Return the (X, Y) coordinate for the center point of the cell that contains the specified text.  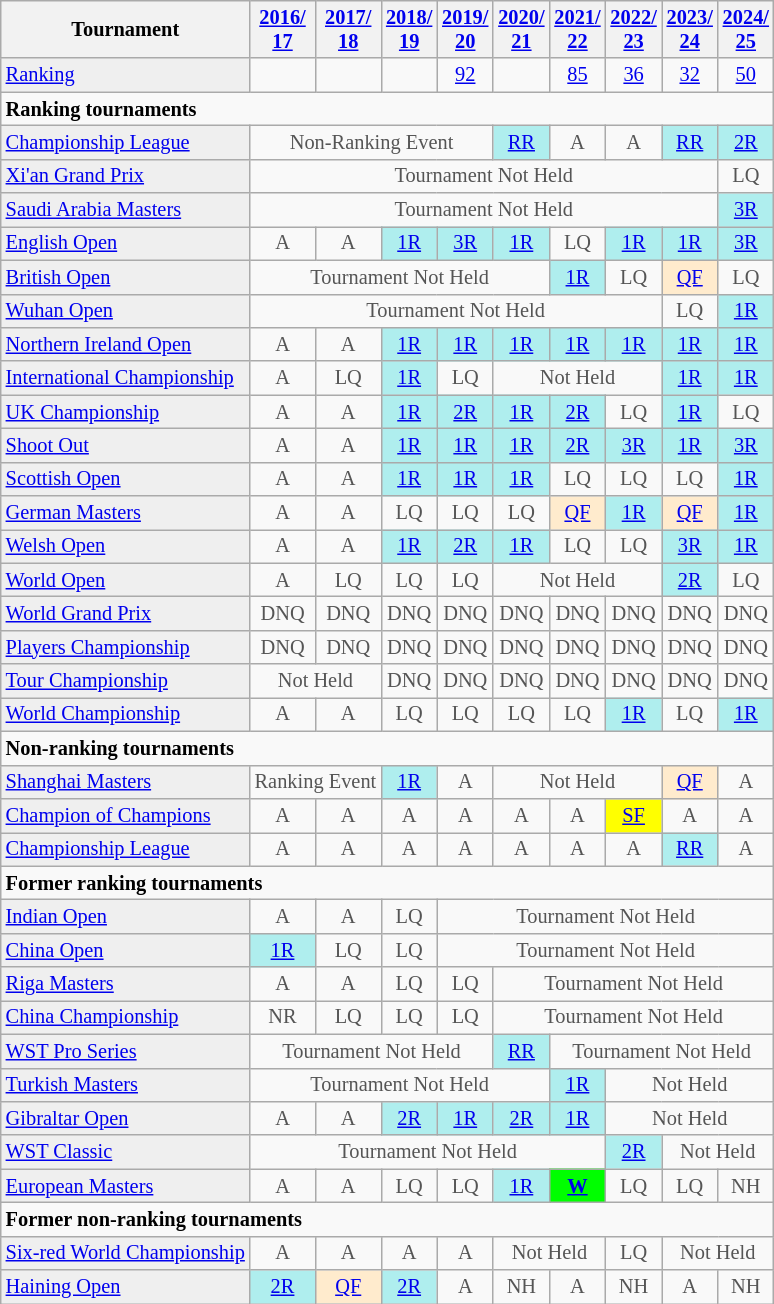
Ranking tournaments (388, 109)
European Masters (126, 1186)
Non-ranking tournaments (388, 748)
50 (746, 75)
2023/24 (690, 29)
International Championship (126, 378)
Scottish Open (126, 479)
Non-Ranking Event (372, 142)
SF (634, 815)
Indian Open (126, 916)
2024/25 (746, 29)
36 (634, 75)
China Championship (126, 1017)
British Open (126, 277)
85 (577, 75)
WST Pro Series (126, 1051)
Former ranking tournaments (388, 883)
English Open (126, 243)
Wuhan Open (126, 311)
Players Championship (126, 647)
WST Classic (126, 1152)
Gibraltar Open (126, 1118)
Former non-ranking tournaments (388, 1219)
2022/23 (634, 29)
Welsh Open (126, 546)
Turkish Masters (126, 1085)
W (577, 1186)
2018/19 (409, 29)
NR (283, 1017)
2019/20 (465, 29)
Tour Championship (126, 681)
Six-red World Championship (126, 1253)
German Masters (126, 513)
Shoot Out (126, 445)
Ranking Event (316, 782)
Ranking (126, 75)
Tournament (126, 29)
Northern Ireland Open (126, 344)
Saudi Arabia Masters (126, 210)
Riga Masters (126, 984)
2016/17 (283, 29)
China Open (126, 950)
2020/21 (521, 29)
Haining Open (126, 1287)
92 (465, 75)
2017/18 (348, 29)
World Grand Prix (126, 613)
Xi'an Grand Prix (126, 176)
Shanghai Masters (126, 782)
32 (690, 75)
World Open (126, 580)
2021/22 (577, 29)
Champion of Champions (126, 815)
UK Championship (126, 412)
World Championship (126, 714)
